Detect which cell encompasses the target text, then output its [X, Y] center coordinate. 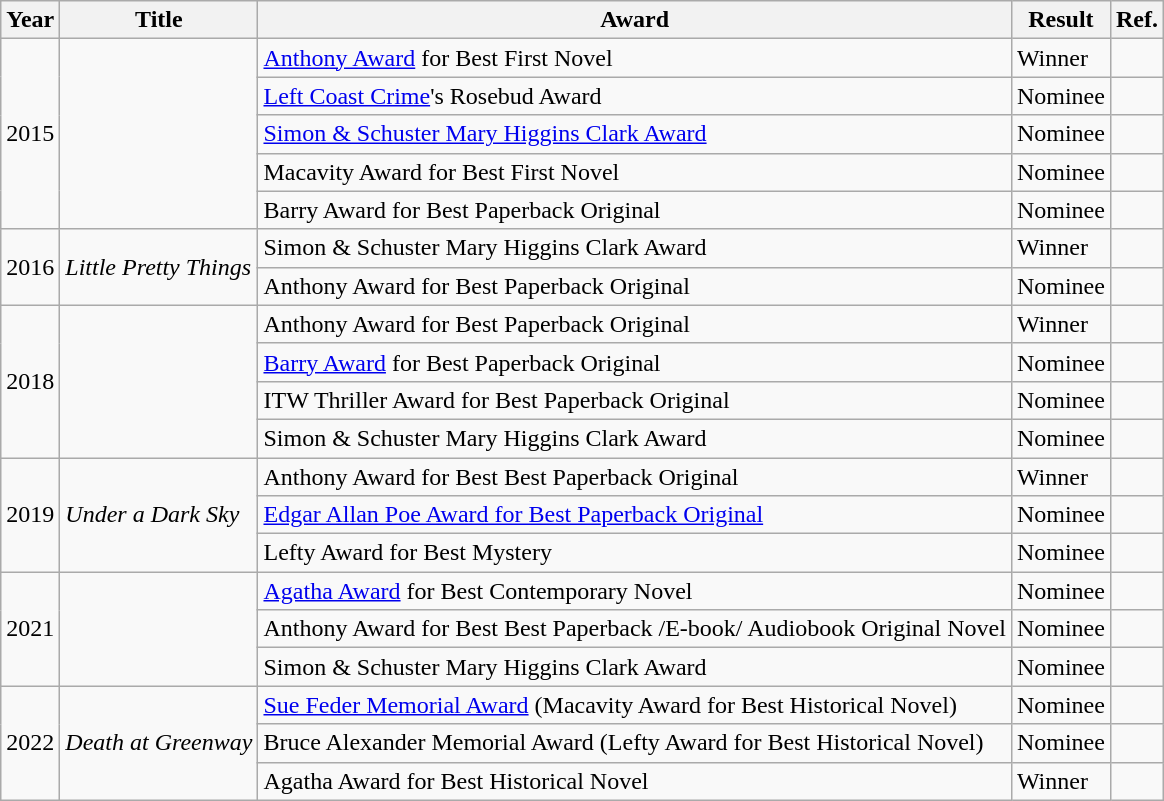
Result [1060, 20]
2019 [30, 515]
2016 [30, 267]
Sue Feder Memorial Award (Macavity Award for Best Historical Novel) [634, 705]
Ref. [1136, 20]
Little Pretty Things [159, 267]
Bruce Alexander Memorial Award (Lefty Award for Best Historical Novel) [634, 743]
Under a Dark Sky [159, 515]
Year [30, 20]
2022 [30, 743]
2018 [30, 381]
ITW Thriller Award for Best Paperback Original [634, 400]
Anthony Award for Best Best Paperback /E-book/ Audiobook Original Novel [634, 629]
Title [159, 20]
Edgar Allan Poe Award for Best Paperback Original [634, 515]
Anthony Award for Best First Novel [634, 58]
2015 [30, 134]
Death at Greenway [159, 743]
Award [634, 20]
Agatha Award for Best Historical Novel [634, 781]
Left Coast Crime's Rosebud Award [634, 96]
Lefty Award for Best Mystery [634, 553]
Agatha Award for Best Contemporary Novel [634, 591]
Macavity Award for Best First Novel [634, 172]
2021 [30, 629]
Anthony Award for Best Best Paperback Original [634, 477]
